Output the (X, Y) coordinate of the center of the cell containing the given text.  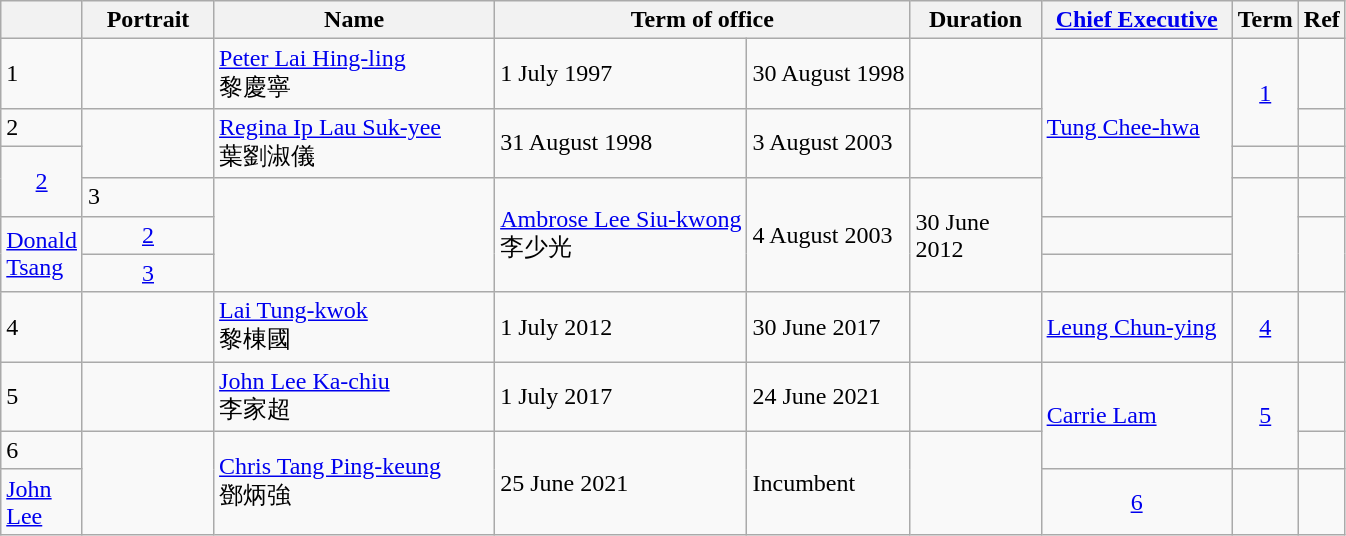
John Lee Ka-chiu李家超 (354, 397)
1 July 2017 (621, 397)
24 June 2021 (828, 397)
Chris Tang Ping-keung鄧炳強 (354, 482)
31 August 1998 (621, 143)
Ref (1322, 20)
30 June 2012 (976, 235)
1 July 2012 (621, 327)
Regina Ip Lau Suk-yee葉劉淑儀 (354, 143)
Term of office (702, 20)
Peter Lai Hing-ling黎慶寧 (354, 74)
1 July 1997 (621, 74)
Duration (976, 20)
Tung Chee-hwa (1136, 128)
Lai Tung-kwok黎棟國 (354, 327)
Term (1265, 20)
Ambrose Lee Siu-kwong李少光 (621, 235)
Carrie Lam (1136, 416)
30 June 2017 (828, 327)
Chief Executive (1136, 20)
25 June 2021 (621, 482)
30 August 1998 (828, 74)
Donald Tsang (42, 254)
Incumbent (828, 482)
3 August 2003 (828, 143)
Name (354, 20)
4 August 2003 (828, 235)
John Lee (42, 502)
Leung Chun-ying (1136, 327)
Portrait (148, 20)
